Locate the cell with the specified text and output its (x, y) center coordinate. 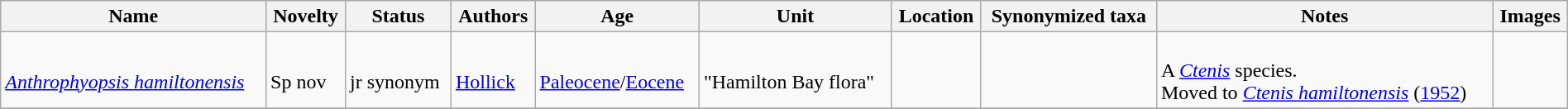
"Hamilton Bay flora" (795, 70)
Authors (493, 17)
Images (1530, 17)
Paleocene/Eocene (617, 70)
Hollick (493, 70)
Name (134, 17)
A Ctenis species. Moved to Ctenis hamiltonensis (1952) (1325, 70)
Anthrophyopsis hamiltonensis (134, 70)
jr synonym (398, 70)
Sp nov (306, 70)
Notes (1325, 17)
Unit (795, 17)
Age (617, 17)
Novelty (306, 17)
Status (398, 17)
Synonymized taxa (1068, 17)
Location (936, 17)
